Capture the cell that displays the provided text and extract its [X, Y] central coordinate. 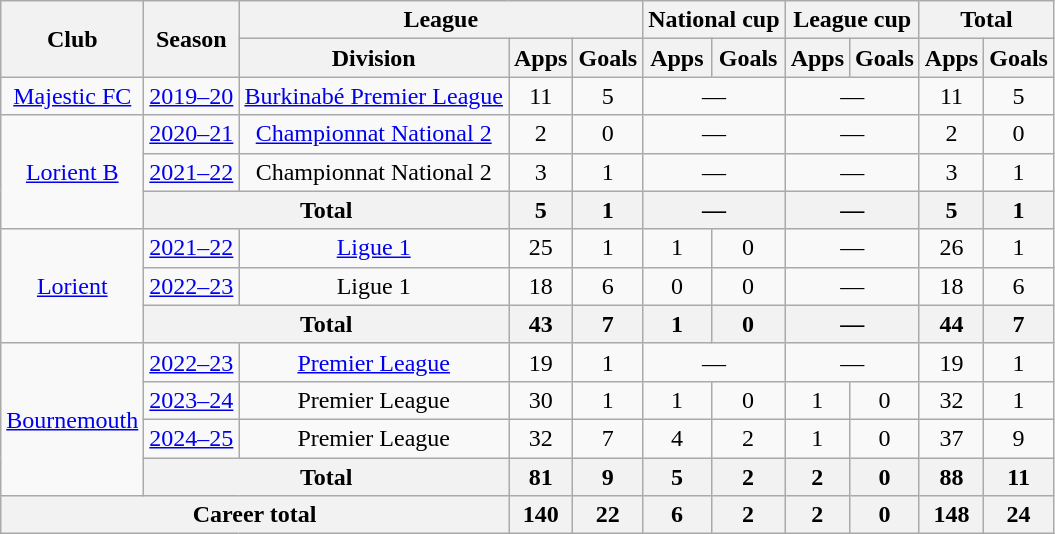
League [441, 20]
25 [540, 248]
81 [540, 477]
Division [374, 58]
Career total [255, 515]
League cup [852, 20]
148 [951, 515]
Burkinabé Premier League [374, 96]
2019–20 [192, 96]
24 [1019, 515]
30 [540, 400]
National cup [714, 20]
140 [540, 515]
Club [72, 39]
Season [192, 39]
Lorient B [72, 172]
2020–21 [192, 134]
Lorient [72, 286]
Bournemouth [72, 419]
2024–25 [192, 438]
2023–24 [192, 400]
37 [951, 438]
Majestic FC [72, 96]
26 [951, 248]
88 [951, 477]
44 [951, 324]
4 [677, 438]
22 [608, 515]
43 [540, 324]
